Find where the given text appears and provide that cell's center as (x, y) coordinate. 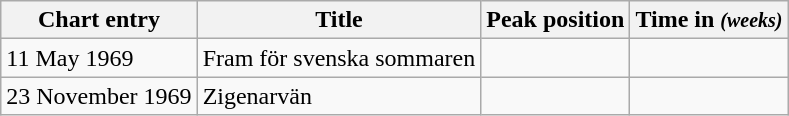
Zigenarvän (339, 96)
Peak position (556, 20)
Time in (weeks) (709, 20)
23 November 1969 (99, 96)
Chart entry (99, 20)
Fram för svenska sommaren (339, 58)
Title (339, 20)
11 May 1969 (99, 58)
